For the text-containing cell, return its midpoint in (X, Y) coordinate format. 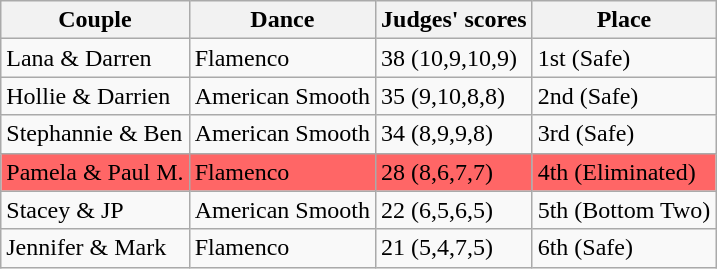
Judges' scores (454, 20)
22 (6,5,6,5) (454, 210)
21 (5,4,7,5) (454, 248)
6th (Safe) (624, 248)
Stacey & JP (95, 210)
3rd (Safe) (624, 134)
34 (8,9,9,8) (454, 134)
Stephannie & Ben (95, 134)
1st (Safe) (624, 58)
5th (Bottom Two) (624, 210)
Jennifer & Mark (95, 248)
Dance (282, 20)
28 (8,6,7,7) (454, 172)
38 (10,9,10,9) (454, 58)
Lana & Darren (95, 58)
Pamela & Paul M. (95, 172)
35 (9,10,8,8) (454, 96)
Hollie & Darrien (95, 96)
Couple (95, 20)
Place (624, 20)
2nd (Safe) (624, 96)
4th (Eliminated) (624, 172)
